Pinpoint the cell where the given text exists, returning its [x, y] midpoint coordinate. 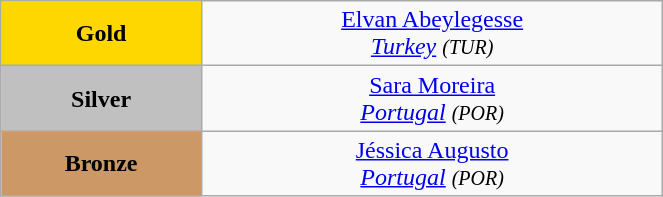
Bronze [102, 164]
Sara MoreiraPortugal (POR) [432, 98]
Silver [102, 98]
Gold [102, 34]
Elvan AbeylegesseTurkey (TUR) [432, 34]
Jéssica AugustoPortugal (POR) [432, 164]
